Return (X, Y) of the center of cell containing provided text 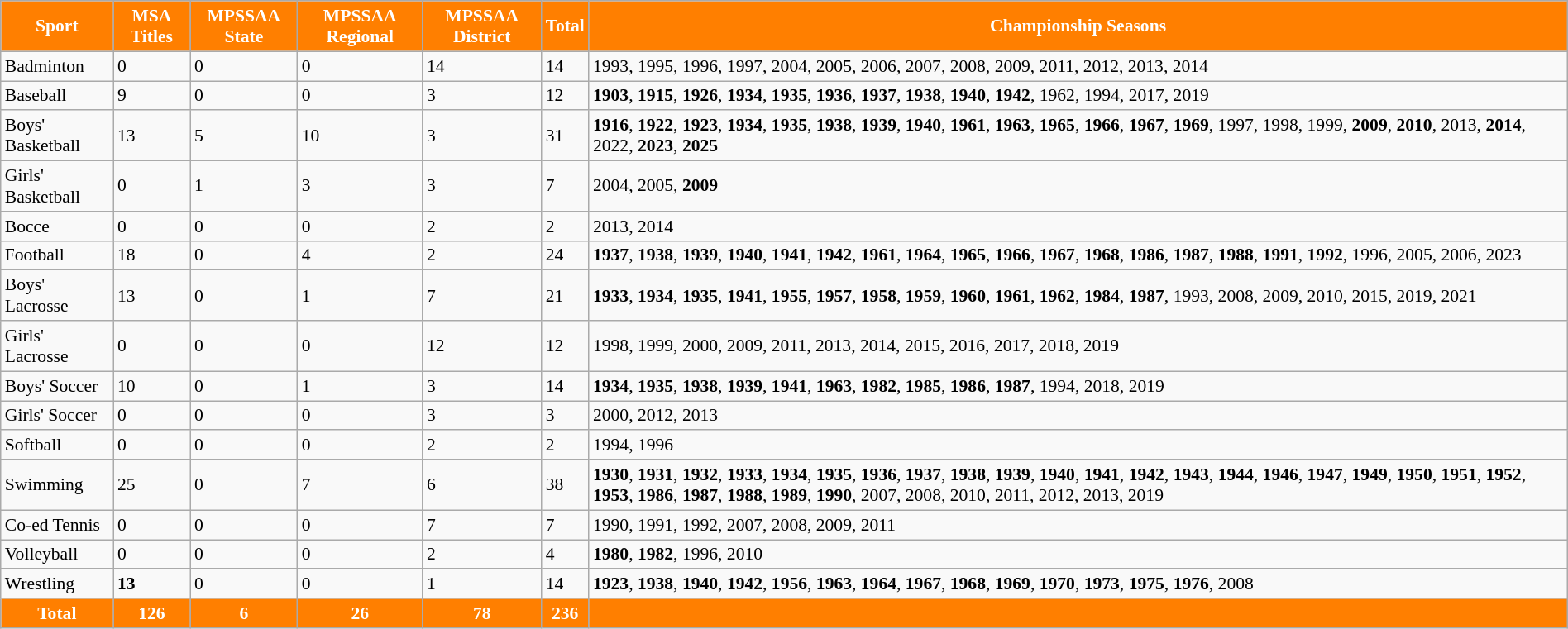
25 (152, 484)
MSA Titles (152, 26)
MPSSAA Regional (361, 26)
38 (566, 484)
126 (152, 613)
Boys' Lacrosse (57, 296)
Co-ed Tennis (57, 525)
1934, 1935, 1938, 1939, 1941, 1963, 1982, 1985, 1986, 1987, 1994, 2018, 2019 (1078, 386)
Football (57, 255)
Championship Seasons (1078, 26)
2000, 2012, 2013 (1078, 416)
31 (566, 136)
236 (566, 613)
Baseball (57, 96)
1937, 1938, 1939, 1940, 1941, 1942, 1961, 1964, 1965, 1966, 1967, 1968, 1986, 1987, 1988, 1991, 1992, 1996, 2005, 2006, 2023 (1078, 255)
1993, 1995, 1996, 1997, 2004, 2005, 2006, 2007, 2008, 2009, 2011, 2012, 2013, 2014 (1078, 66)
18 (152, 255)
Girls' Basketball (57, 187)
Wrestling (57, 584)
1923, 1938, 1940, 1942, 1956, 1963, 1964, 1967, 1968, 1969, 1970, 1973, 1975, 1976, 2008 (1078, 584)
21 (566, 296)
1916, 1922, 1923, 1934, 1935, 1938, 1939, 1940, 1961, 1963, 1965, 1966, 1967, 1969, 1997, 1998, 1999, 2009, 2010, 2013, 2014, 2022, 2023, 2025 (1078, 136)
26 (361, 613)
78 (482, 613)
1903, 1915, 1926, 1934, 1935, 1936, 1937, 1938, 1940, 1942, 1962, 1994, 2017, 2019 (1078, 96)
5 (244, 136)
Swimming (57, 484)
Sport (57, 26)
24 (566, 255)
2013, 2014 (1078, 226)
Bocce (57, 226)
Softball (57, 446)
Volleyball (57, 555)
1990, 1991, 1992, 2007, 2008, 2009, 2011 (1078, 525)
Boys' Basketball (57, 136)
2004, 2005, 2009 (1078, 187)
1998, 1999, 2000, 2009, 2011, 2013, 2014, 2015, 2016, 2017, 2018, 2019 (1078, 345)
1980, 1982, 1996, 2010 (1078, 555)
MPSSAA District (482, 26)
Boys' Soccer (57, 386)
9 (152, 96)
Badminton (57, 66)
Girls' Soccer (57, 416)
1994, 1996 (1078, 446)
MPSSAA State (244, 26)
Girls' Lacrosse (57, 345)
1933, 1934, 1935, 1941, 1955, 1957, 1958, 1959, 1960, 1961, 1962, 1984, 1987, 1993, 2008, 2009, 2010, 2015, 2019, 2021 (1078, 296)
